Capture the cell that displays the provided text and extract its (x, y) central coordinate. 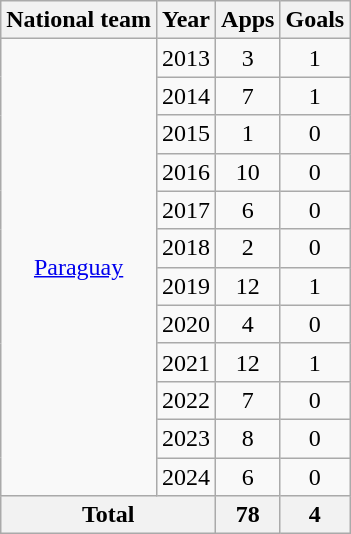
2018 (186, 248)
3 (248, 58)
2016 (186, 172)
Total (108, 515)
Year (186, 20)
8 (248, 438)
Goals (315, 20)
2024 (186, 477)
2021 (186, 362)
2023 (186, 438)
2022 (186, 400)
Paraguay (79, 268)
2014 (186, 96)
2 (248, 248)
2019 (186, 286)
2013 (186, 58)
Apps (248, 20)
2020 (186, 324)
National team (79, 20)
10 (248, 172)
2015 (186, 134)
78 (248, 515)
2017 (186, 210)
